Capture the cell that displays the provided text and extract its [X, Y] central coordinate. 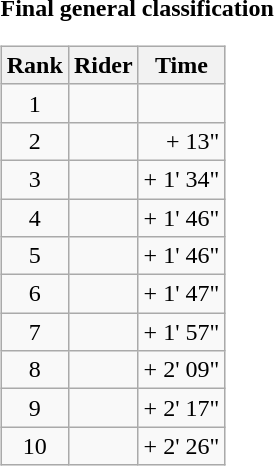
+ 2' 09" [182, 370]
4 [34, 217]
3 [34, 179]
8 [34, 370]
+ 1' 57" [182, 332]
Rank [34, 65]
+ 13" [182, 141]
+ 2' 17" [182, 408]
+ 1' 34" [182, 179]
Time [182, 65]
6 [34, 294]
9 [34, 408]
10 [34, 446]
1 [34, 103]
2 [34, 141]
5 [34, 256]
Rider [103, 65]
+ 2' 26" [182, 446]
+ 1' 47" [182, 294]
7 [34, 332]
